Find where the given text appears and provide that cell's center as [x, y] coordinate. 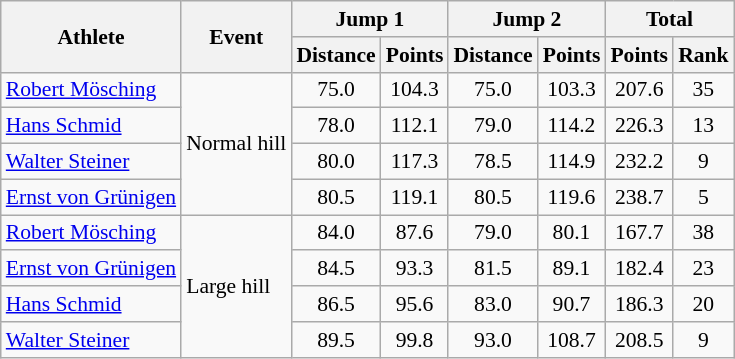
84.0 [336, 233]
226.3 [639, 126]
232.2 [639, 162]
104.3 [415, 90]
Rank [704, 55]
Event [236, 36]
38 [704, 233]
20 [704, 304]
78.0 [336, 126]
108.7 [572, 340]
5 [704, 197]
Normal hill [236, 143]
81.5 [492, 269]
112.1 [415, 126]
114.9 [572, 162]
117.3 [415, 162]
35 [704, 90]
89.1 [572, 269]
208.5 [639, 340]
182.4 [639, 269]
167.7 [639, 233]
84.5 [336, 269]
119.1 [415, 197]
93.0 [492, 340]
78.5 [492, 162]
80.0 [336, 162]
Large hill [236, 286]
87.6 [415, 233]
86.5 [336, 304]
99.8 [415, 340]
80.1 [572, 233]
Jump 1 [370, 19]
186.3 [639, 304]
13 [704, 126]
207.6 [639, 90]
89.5 [336, 340]
95.6 [415, 304]
93.3 [415, 269]
Athlete [91, 36]
Jump 2 [526, 19]
Total [669, 19]
119.6 [572, 197]
114.2 [572, 126]
238.7 [639, 197]
103.3 [572, 90]
23 [704, 269]
83.0 [492, 304]
90.7 [572, 304]
